Pinpoint the cell where the given text exists, returning its [X, Y] midpoint coordinate. 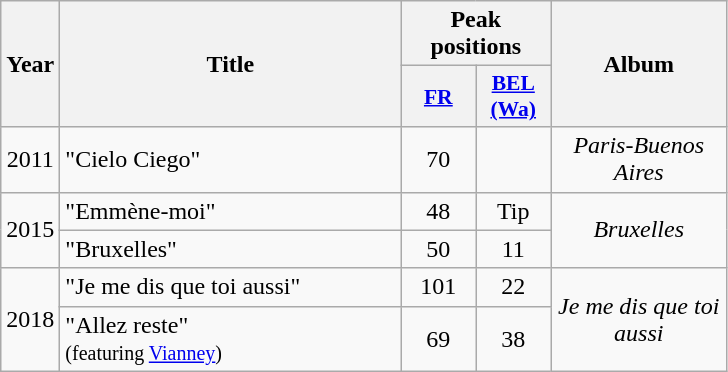
2015 [30, 230]
50 [438, 249]
Year [30, 64]
101 [438, 287]
38 [514, 338]
"Emmène-moi" [230, 211]
Album [639, 64]
2018 [30, 320]
BEL(Wa) [514, 96]
69 [438, 338]
11 [514, 249]
FR [438, 96]
"Je me dis que toi aussi" [230, 287]
Tip [514, 211]
"Bruxelles" [230, 249]
Title [230, 64]
Paris-Buenos Aires [639, 160]
2011 [30, 160]
Bruxelles [639, 230]
Peak positions [476, 34]
"Cielo Ciego" [230, 160]
70 [438, 160]
22 [514, 287]
"Allez reste"(featuring Vianney) [230, 338]
Je me dis que toi aussi [639, 320]
48 [438, 211]
